From the cell containing the given text, extract its center point as (X, Y) coordinate. 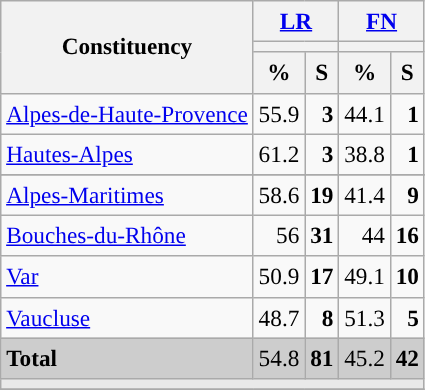
55.9 (279, 114)
10 (407, 276)
44.1 (365, 114)
Vaucluse (127, 318)
9 (407, 194)
81 (322, 358)
Alpes-de-Haute-Provence (127, 114)
58.6 (279, 194)
Hautes-Alpes (127, 154)
17 (322, 276)
31 (322, 236)
50.9 (279, 276)
41.4 (365, 194)
16 (407, 236)
44 (365, 236)
Alpes-Maritimes (127, 194)
42 (407, 358)
38.8 (365, 154)
45.2 (365, 358)
48.7 (279, 318)
Constituency (127, 46)
49.1 (365, 276)
19 (322, 194)
Bouches-du-Rhône (127, 236)
51.3 (365, 318)
Total (127, 358)
61.2 (279, 154)
56 (279, 236)
Var (127, 276)
8 (322, 318)
FN (382, 20)
54.8 (279, 358)
5 (407, 318)
LR (296, 20)
